Determine the (X, Y) coordinate at the center of the cell enclosing the given text.  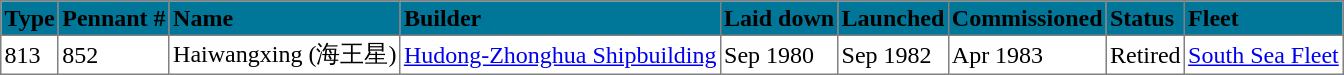
Builder (560, 18)
Hudong-Zhonghua Shipbuilding (560, 54)
813 (30, 54)
852 (114, 54)
Sep 1982 (893, 54)
Haiwangxing (海王星) (284, 54)
Commissioned (1027, 18)
Pennant # (114, 18)
Laid down (779, 18)
South Sea Fleet (1263, 54)
Fleet (1263, 18)
Sep 1980 (779, 54)
Name (284, 18)
Apr 1983 (1027, 54)
Launched (893, 18)
Status (1145, 18)
Type (30, 18)
Retired (1145, 54)
